Identify which cell holds the provided text, then report its (X, Y) central coordinate. 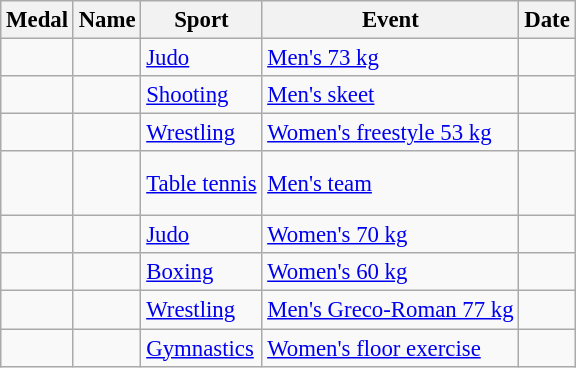
Women's floor exercise (390, 348)
Name (107, 20)
Men's skeet (390, 95)
Sport (202, 20)
Shooting (202, 95)
Boxing (202, 273)
Date (547, 20)
Men's Greco-Roman 77 kg (390, 310)
Medal (38, 20)
Men's 73 kg (390, 58)
Table tennis (202, 184)
Event (390, 20)
Men's team (390, 184)
Women's 70 kg (390, 235)
Gymnastics (202, 348)
Women's 60 kg (390, 273)
Women's freestyle 53 kg (390, 133)
